Return [X, Y] of the center of cell containing provided text 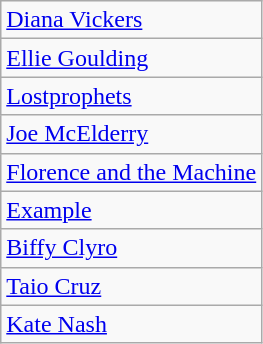
Biffy Clyro [132, 248]
Florence and the Machine [132, 172]
Example [132, 210]
Kate Nash [132, 324]
Ellie Goulding [132, 58]
Lostprophets [132, 96]
Diana Vickers [132, 20]
Taio Cruz [132, 286]
Joe McElderry [132, 134]
